Find where the given text appears and provide that cell's center as (x, y) coordinate. 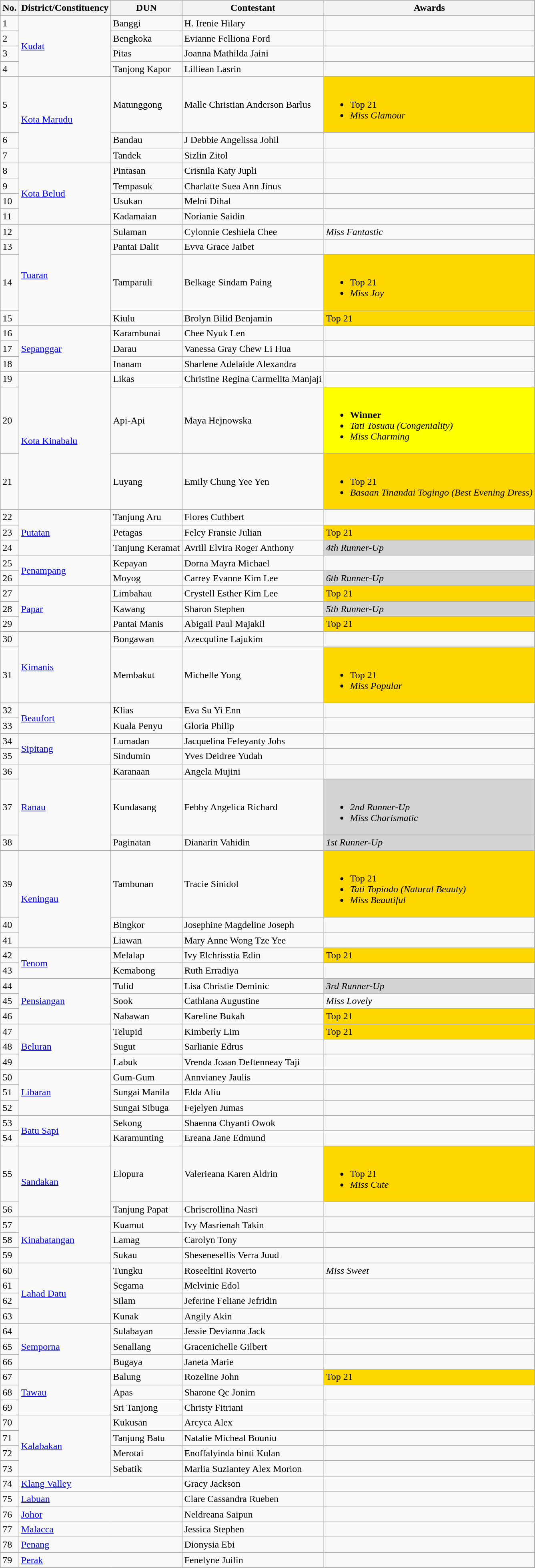
Neldreana Saipun (253, 1514)
Kalabakan (65, 1446)
Shesenesellis Verra Juud (253, 1255)
78 (10, 1545)
Kudat (65, 46)
36 (10, 771)
Elopura (146, 1174)
Kimberly Lim (253, 1032)
9 (10, 186)
Semporna (65, 1347)
54 (10, 1138)
18 (10, 364)
30 (10, 639)
45 (10, 1001)
Sungai Manila (146, 1092)
56 (10, 1209)
Penampang (65, 570)
Top 21Miss Joy (429, 283)
5 (10, 104)
No. (10, 8)
Arcyca Alex (253, 1423)
Clare Cassandra Rueben (253, 1499)
Karamunting (146, 1138)
Top 21Miss Cute (429, 1174)
Melalap (146, 955)
60 (10, 1270)
Darau (146, 349)
Chriscrollina Nasri (253, 1209)
43 (10, 970)
Telupid (146, 1032)
6 (10, 140)
62 (10, 1301)
Batu Sapi (65, 1130)
Membakut (146, 675)
Sipitang (65, 749)
Lisa Christie Deminic (253, 986)
Evianne Felliona Ford (253, 38)
Ivy Masrienah Takin (253, 1225)
Beluran (65, 1047)
Eva Su Yi Enn (253, 711)
Christine Regina Carmelita Manjaji (253, 379)
Sugut (146, 1047)
Cylonnie Ceshiela Chee (253, 232)
Joanna Mathilda Jaini (253, 54)
Janeta Marie (253, 1362)
79 (10, 1560)
Klang Valley (100, 1484)
Sharlene Adelaide Alexandra (253, 364)
Sarlianie Edrus (253, 1047)
Sook (146, 1001)
19 (10, 379)
Carrey Evanne Kim Lee (253, 578)
76 (10, 1514)
Sharon Stephen (253, 609)
Karanaan (146, 771)
41 (10, 940)
59 (10, 1255)
Kinabatangan (65, 1240)
Enoffalyinda binti Kulan (253, 1453)
Johor (100, 1514)
Liawan (146, 940)
Pensiangan (65, 1001)
Bengkoka (146, 38)
Crystell Esther Kim Lee (253, 593)
75 (10, 1499)
Jacquelina Fefeyanty Johs (253, 741)
Beaufort (65, 718)
Sri Tanjong (146, 1407)
51 (10, 1092)
Lamag (146, 1240)
1st Runner-Up (429, 843)
Melvinie Edol (253, 1286)
Charlatte Suea Ann Jinus (253, 186)
71 (10, 1438)
47 (10, 1032)
33 (10, 726)
Kuamut (146, 1225)
20 (10, 420)
Lahad Datu (65, 1293)
Tawau (65, 1392)
12 (10, 232)
Tanjung Papat (146, 1209)
Belkage Sindam Paing (253, 283)
16 (10, 333)
Kota Belud (65, 193)
Tuaran (65, 275)
4 (10, 69)
Tanjung Batu (146, 1438)
11 (10, 216)
Penang (100, 1545)
65 (10, 1347)
Kota Marudu (65, 120)
Bingkor (146, 925)
5th Runner-Up (429, 609)
27 (10, 593)
55 (10, 1174)
Sepanggar (65, 349)
6th Runner-Up (429, 578)
Mary Anne Wong Tze Yee (253, 940)
Sebatik (146, 1468)
28 (10, 609)
H. Irenie Hilary (253, 23)
Paginatan (146, 843)
Tanjung Keramat (146, 548)
Chee Nyuk Len (253, 333)
Tandek (146, 155)
Felcy Fransie Julian (253, 532)
Ivy Elchrisstia Edin (253, 955)
26 (10, 578)
Shaenna Chyanti Owok (253, 1123)
Malle Christian Anderson Barlus (253, 104)
Api-Api (146, 420)
Avrill Elvira Roger Anthony (253, 548)
Emily Chung Yee Yen (253, 482)
Abigail Paul Majakil (253, 624)
49 (10, 1062)
24 (10, 548)
Elda Aliu (253, 1092)
Perak (100, 1560)
Sindumin (146, 756)
8 (10, 171)
Top 21Miss Glamour (429, 104)
Tenom (65, 963)
Vanessa Gray Chew Li Hua (253, 349)
Kukusan (146, 1423)
Inanam (146, 364)
Silam (146, 1301)
Tracie Sinidol (253, 884)
73 (10, 1468)
Gracy Jackson (253, 1484)
53 (10, 1123)
Contestant (253, 8)
Balung (146, 1377)
Josephine Magdeline Joseph (253, 925)
4th Runner-Up (429, 548)
Kadamaian (146, 216)
Senallang (146, 1347)
Gracenichelle Gilbert (253, 1347)
25 (10, 563)
42 (10, 955)
72 (10, 1453)
17 (10, 349)
Febby Angelica Richard (253, 807)
Jeferine Feliane Jefridin (253, 1301)
Top 21Basaan Tinandai Togingo (Best Evening Dress) (429, 482)
Rozeline John (253, 1377)
Michelle Yong (253, 675)
Ereana Jane Edmund (253, 1138)
Angela Mujini (253, 771)
Petagas (146, 532)
67 (10, 1377)
Annvianey Jaulis (253, 1077)
Lumadan (146, 741)
Luyang (146, 482)
58 (10, 1240)
Marlia Suziantey Alex Morion (253, 1468)
3 (10, 54)
50 (10, 1077)
70 (10, 1423)
39 (10, 884)
J Debbie Angelissa Johil (253, 140)
Maya Hejnowska (253, 420)
Brolyn Bilid Benjamin (253, 318)
Limbahau (146, 593)
Kemabong (146, 970)
Yves Deidree Yudah (253, 756)
61 (10, 1286)
Sulaman (146, 232)
Tempasuk (146, 186)
Fejelyen Jumas (253, 1108)
Ruth Erradiya (253, 970)
Roseeltini Roverto (253, 1270)
Kimanis (65, 667)
31 (10, 675)
Tanjong Kapor (146, 69)
Keningau (65, 899)
3rd Runner-Up (429, 986)
Tamparuli (146, 283)
Azecquline Lajukim (253, 639)
35 (10, 756)
Tambunan (146, 884)
Apas (146, 1392)
Carolyn Tony (253, 1240)
Jessie Devianna Jack (253, 1331)
10 (10, 201)
Lilliean Lasrin (253, 69)
Dianarin Vahidin (253, 843)
Christy Fitriani (253, 1407)
Papar (65, 608)
Dionysia Ebi (253, 1545)
Flores Cuthbert (253, 517)
7 (10, 155)
Evva Grace Jaibet (253, 247)
Bongawan (146, 639)
Melni Dihal (253, 201)
Vrenda Joaan Deftenneay Taji (253, 1062)
Kuala Penyu (146, 726)
37 (10, 807)
Sekong (146, 1123)
Bugaya (146, 1362)
77 (10, 1530)
Kundasang (146, 807)
Norianie Saidin (253, 216)
64 (10, 1331)
Sungai Sibuga (146, 1108)
Libaran (65, 1092)
74 (10, 1484)
Klias (146, 711)
Kareline Bukah (253, 1016)
Nabawan (146, 1016)
Gloria Philip (253, 726)
Bandau (146, 140)
Angily Akin (253, 1316)
WinnerTati Tosuau (Congeniality)Miss Charming (429, 420)
Malacca (100, 1530)
Karambunai (146, 333)
Natalie Micheal Bouniu (253, 1438)
29 (10, 624)
38 (10, 843)
Segama (146, 1286)
Jessica Stephen (253, 1530)
Top 21Tati Topiodo (Natural Beauty)Miss Beautiful (429, 884)
Pitas (146, 54)
52 (10, 1108)
Top 21Miss Popular (429, 675)
32 (10, 711)
21 (10, 482)
69 (10, 1407)
Kawang (146, 609)
Kepayan (146, 563)
66 (10, 1362)
15 (10, 318)
Tanjung Aru (146, 517)
Kunak (146, 1316)
Putatan (65, 532)
Sulabayan (146, 1331)
Kota Kinabalu (65, 440)
48 (10, 1047)
Awards (429, 8)
Labuan (100, 1499)
2 (10, 38)
Fenelyne Juilin (253, 1560)
40 (10, 925)
Miss Sweet (429, 1270)
Miss Fantastic (429, 232)
Miss Lovely (429, 1001)
Merotai (146, 1453)
13 (10, 247)
Crisnila Katy Jupli (253, 171)
Sukau (146, 1255)
DUN (146, 8)
44 (10, 986)
Labuk (146, 1062)
Matunggong (146, 104)
22 (10, 517)
Usukan (146, 201)
63 (10, 1316)
2nd Runner-UpMiss Charismatic (429, 807)
Kiulu (146, 318)
Likas (146, 379)
Valerieana Karen Aldrin (253, 1174)
Gum-Gum (146, 1077)
Sizlin Zitol (253, 155)
Ranau (65, 807)
District/Constituency (65, 8)
23 (10, 532)
Dorna Mayra Michael (253, 563)
14 (10, 283)
Sharone Qc Jonim (253, 1392)
Pintasan (146, 171)
Pantai Dalit (146, 247)
Pantai Manis (146, 624)
46 (10, 1016)
1 (10, 23)
Banggi (146, 23)
Moyog (146, 578)
Tulid (146, 986)
57 (10, 1225)
Sandakan (65, 1181)
34 (10, 741)
68 (10, 1392)
Cathlana Augustine (253, 1001)
Tungku (146, 1270)
